Find where the given text appears and provide that cell's center as [X, Y] coordinate. 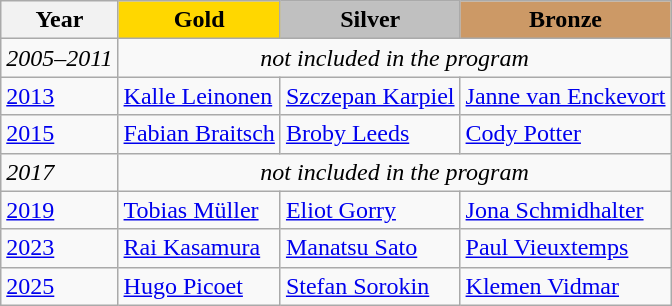
Hugo Picoet [199, 286]
Janne van Enckevort [566, 96]
Kalle Leinonen [199, 96]
Manatsu Sato [370, 248]
Paul Vieuxtemps [566, 248]
Year [60, 20]
2013 [60, 96]
2019 [60, 210]
2023 [60, 248]
Jona Schmidhalter [566, 210]
2005–2011 [60, 58]
Stefan Sorokin [370, 286]
Klemen Vidmar [566, 286]
Cody Potter [566, 134]
2017 [60, 172]
2015 [60, 134]
Rai Kasamura [199, 248]
Tobias Müller [199, 210]
Fabian Braitsch [199, 134]
Broby Leeds [370, 134]
Gold [199, 20]
Szczepan Karpiel [370, 96]
2025 [60, 286]
Silver [370, 20]
Eliot Gorry [370, 210]
Bronze [566, 20]
